Detect which cell encompasses the target text, then output its [X, Y] center coordinate. 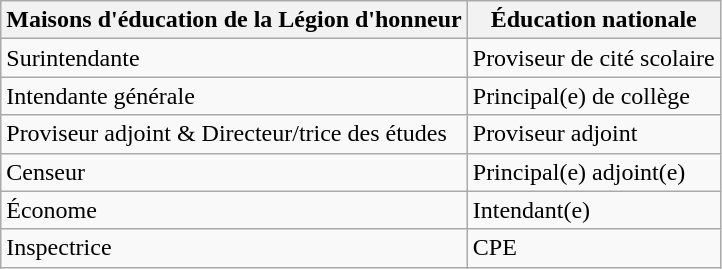
Maisons d'éducation de la Légion d'honneur [234, 20]
Proviseur adjoint & Directeur/trice des études [234, 134]
Principal(e) adjoint(e) [594, 172]
Proviseur adjoint [594, 134]
Intendant(e) [594, 210]
Éducation nationale [594, 20]
CPE [594, 248]
Proviseur de cité scolaire [594, 58]
Inspectrice [234, 248]
Économe [234, 210]
Intendante générale [234, 96]
Principal(e) de collège [594, 96]
Censeur [234, 172]
Surintendante [234, 58]
